Output the (x, y) coordinate of the center of the cell containing the given text.  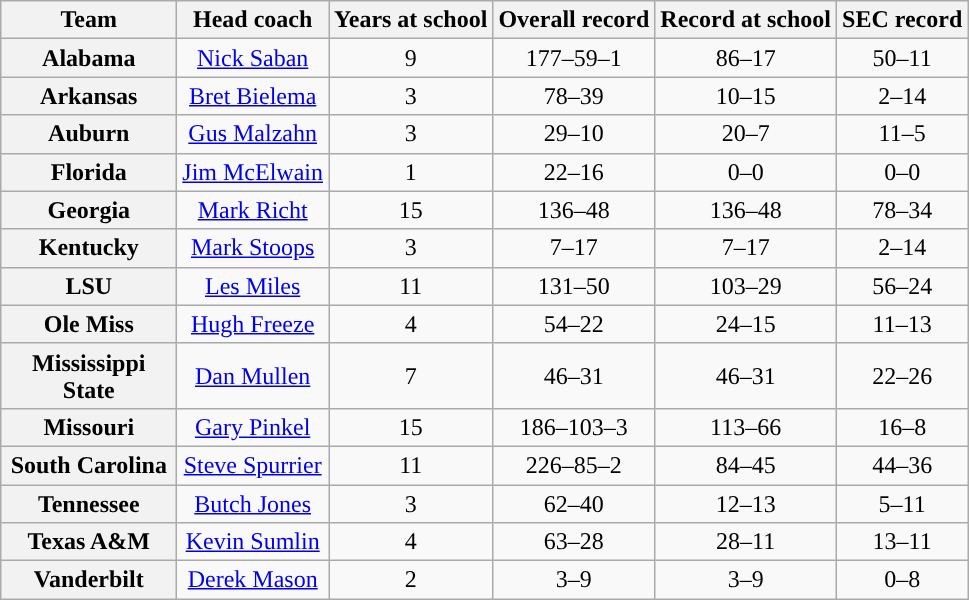
Head coach (253, 20)
22–26 (902, 376)
Gus Malzahn (253, 134)
10–15 (746, 96)
Mark Richt (253, 210)
29–10 (574, 134)
Steve Spurrier (253, 465)
2 (411, 580)
11–5 (902, 134)
Mississippi State (89, 376)
Florida (89, 172)
84–45 (746, 465)
SEC record (902, 20)
9 (411, 58)
Overall record (574, 20)
Jim McElwain (253, 172)
Ole Miss (89, 324)
7 (411, 376)
131–50 (574, 286)
78–39 (574, 96)
Butch Jones (253, 503)
Missouri (89, 427)
86–17 (746, 58)
Hugh Freeze (253, 324)
Record at school (746, 20)
Vanderbilt (89, 580)
54–22 (574, 324)
Derek Mason (253, 580)
78–34 (902, 210)
5–11 (902, 503)
1 (411, 172)
Texas A&M (89, 542)
Auburn (89, 134)
Alabama (89, 58)
Tennessee (89, 503)
22–16 (574, 172)
13–11 (902, 542)
16–8 (902, 427)
28–11 (746, 542)
Bret Bielema (253, 96)
Kentucky (89, 248)
24–15 (746, 324)
Les Miles (253, 286)
Years at school (411, 20)
113–66 (746, 427)
Arkansas (89, 96)
Georgia (89, 210)
Kevin Sumlin (253, 542)
177–59–1 (574, 58)
Team (89, 20)
63–28 (574, 542)
LSU (89, 286)
12–13 (746, 503)
11–13 (902, 324)
62–40 (574, 503)
Nick Saban (253, 58)
20–7 (746, 134)
56–24 (902, 286)
226–85–2 (574, 465)
103–29 (746, 286)
50–11 (902, 58)
South Carolina (89, 465)
44–36 (902, 465)
Dan Mullen (253, 376)
186–103–3 (574, 427)
Mark Stoops (253, 248)
0–8 (902, 580)
Gary Pinkel (253, 427)
